Return [x, y] of the center of cell containing provided text 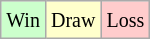
Win [24, 20]
Loss [126, 20]
Draw [72, 20]
